Pinpoint the cell where the given text exists, returning its (x, y) midpoint coordinate. 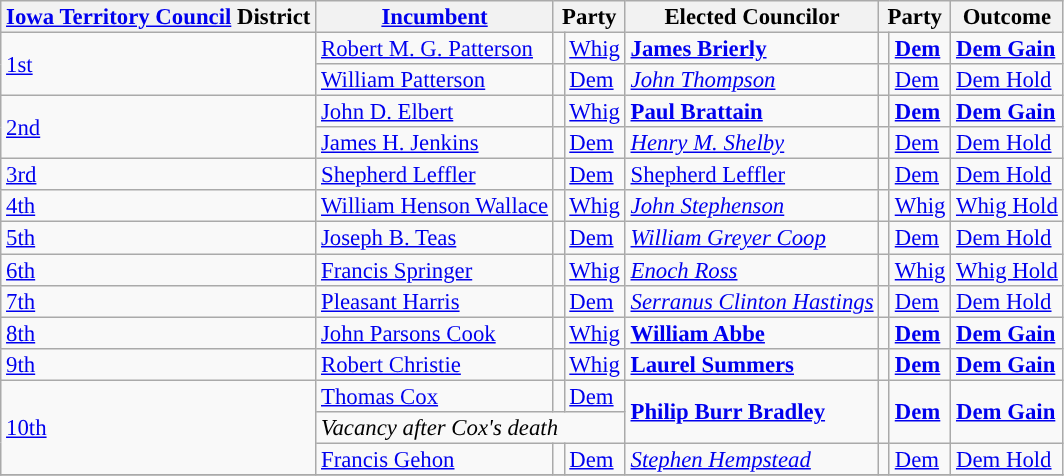
9th (158, 364)
William Abbe (752, 333)
3rd (158, 175)
Stephen Hempstead (752, 459)
John Thompson (752, 80)
Francis Springer (435, 270)
2nd (158, 128)
4th (158, 206)
Philip Burr Bradley (752, 412)
John Stephenson (752, 206)
Outcome (1007, 17)
Paul Brattain (752, 112)
6th (158, 270)
Laurel Summers (752, 364)
Incumbent (435, 17)
8th (158, 333)
Joseph B. Teas (435, 238)
John Parsons Cook (435, 333)
Thomas Cox (435, 396)
William Patterson (435, 80)
Enoch Ross (752, 270)
William Greyer Coop (752, 238)
Pleasant Harris (435, 301)
Francis Gehon (435, 459)
7th (158, 301)
5th (158, 238)
James H. Jenkins (435, 143)
James Brierly (752, 49)
10th (158, 428)
Robert Christie (435, 364)
Elected Councilor (752, 17)
Iowa Territory Council District (158, 17)
Robert M. G. Patterson (435, 49)
Vacancy after Cox's death (471, 428)
John D. Elbert (435, 112)
William Henson Wallace (435, 206)
Serranus Clinton Hastings (752, 301)
Henry M. Shelby (752, 143)
1st (158, 64)
